Locate the cell with the specified text and output its (x, y) center coordinate. 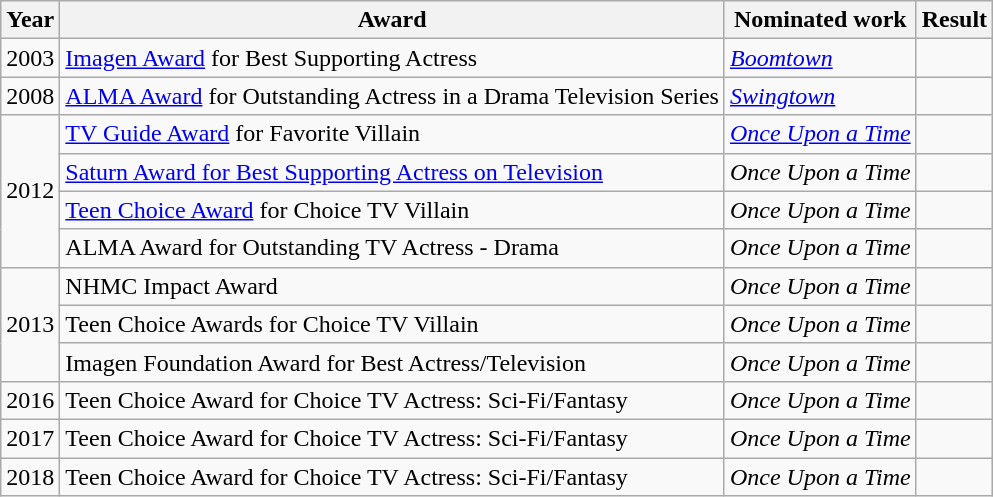
2003 (30, 58)
Imagen Foundation Award for Best Actress/Television (392, 362)
Year (30, 20)
Award (392, 20)
Nominated work (820, 20)
ALMA Award for Outstanding Actress in a Drama Television Series (392, 96)
ALMA Award for Outstanding TV Actress - Drama (392, 248)
Result (954, 20)
Imagen Award for Best Supporting Actress (392, 58)
Boomtown (820, 58)
2017 (30, 438)
2018 (30, 477)
2008 (30, 96)
2013 (30, 324)
NHMC Impact Award (392, 286)
Teen Choice Awards for Choice TV Villain (392, 324)
Swingtown (820, 96)
Teen Choice Award for Choice TV Villain (392, 210)
TV Guide Award for Favorite Villain (392, 134)
Saturn Award for Best Supporting Actress on Television (392, 172)
2016 (30, 400)
2012 (30, 191)
